Return the [X, Y] coordinate for the center point of the cell that contains the specified text.  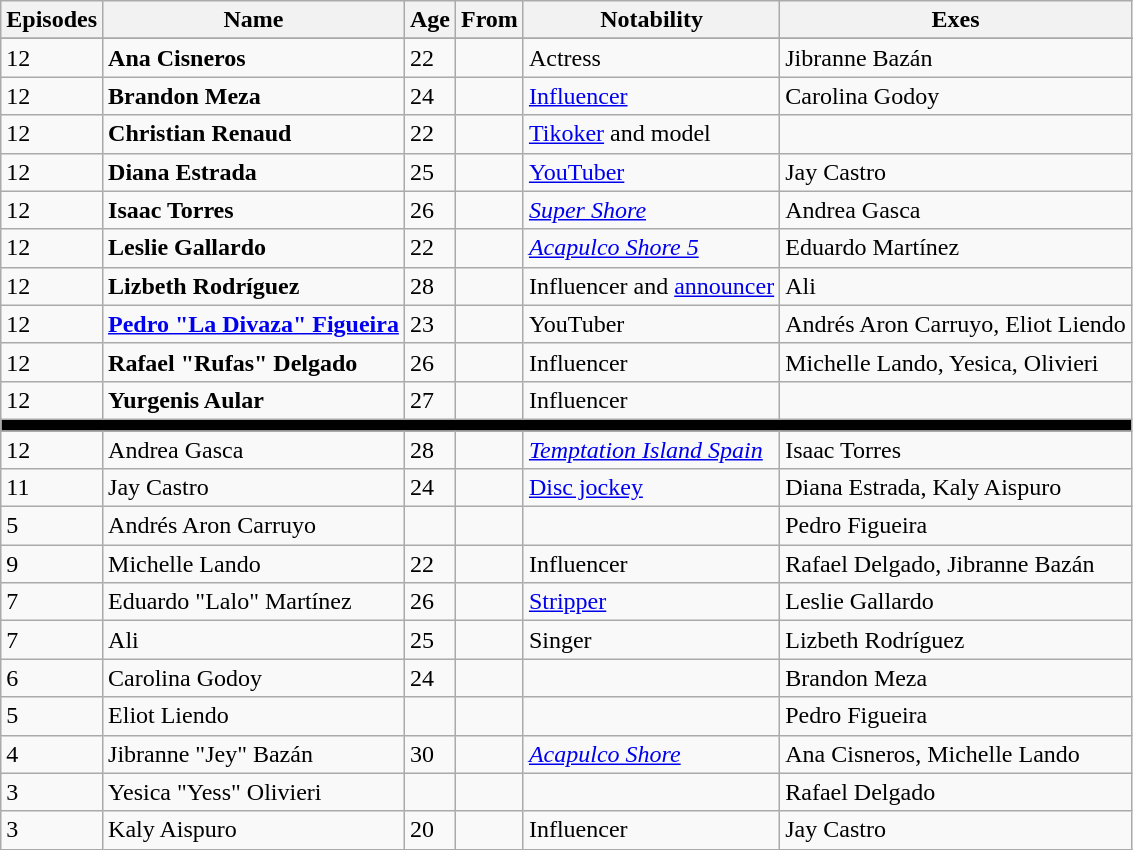
23 [430, 324]
Tikoker and model [651, 134]
Name [254, 20]
Michelle Lando, Yesica, Olivieri [956, 362]
6 [52, 678]
Episodes [52, 20]
Singer [651, 640]
11 [52, 488]
Ana Cisneros [254, 58]
Kaly Aispuro [254, 830]
4 [52, 754]
Rafael Delgado, Jibranne Bazán [956, 564]
Diana Estrada, Kaly Aispuro [956, 488]
30 [430, 754]
Pedro "La Divaza" Figueira [254, 324]
Eduardo "Lalo" Martínez [254, 602]
Age [430, 20]
Super Shore [651, 210]
Rafael "Rufas" Delgado [254, 362]
Jibranne "Jey" Bazán [254, 754]
Michelle Lando [254, 564]
Disc jockey [651, 488]
Eduardo Martínez [956, 248]
Yurgenis Aular [254, 400]
Yesica "Yess" Olivieri [254, 792]
From [489, 20]
Jibranne Bazán [956, 58]
Ana Cisneros, Michelle Lando [956, 754]
Acapulco Shore [651, 754]
Actress [651, 58]
Notability [651, 20]
Exes [956, 20]
20 [430, 830]
Influencer and announcer [651, 286]
27 [430, 400]
Christian Renaud [254, 134]
Acapulco Shore 5 [651, 248]
Eliot Liendo [254, 716]
9 [52, 564]
Diana Estrada [254, 172]
Temptation Island Spain [651, 449]
Andrés Aron Carruyo [254, 526]
Rafael Delgado [956, 792]
Stripper [651, 602]
Andrés Aron Carruyo, Eliot Liendo [956, 324]
